Capture the cell that displays the provided text and extract its [x, y] central coordinate. 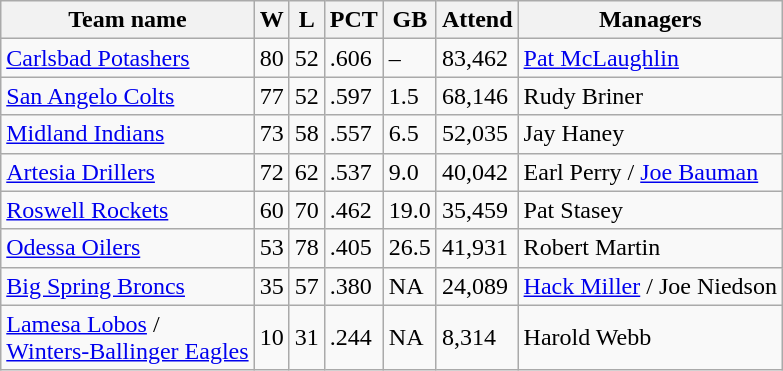
24,089 [477, 286]
.380 [354, 286]
73 [272, 134]
Managers [650, 20]
GB [410, 20]
Robert Martin [650, 248]
Midland Indians [128, 134]
83,462 [477, 58]
68,146 [477, 96]
Odessa Oilers [128, 248]
26.5 [410, 248]
35 [272, 286]
1.5 [410, 96]
.606 [354, 58]
35,459 [477, 210]
.244 [354, 338]
78 [306, 248]
Roswell Rockets [128, 210]
Rudy Briner [650, 96]
52,035 [477, 134]
PCT [354, 20]
53 [272, 248]
Earl Perry / Joe Bauman [650, 172]
8,314 [477, 338]
Jay Haney [650, 134]
Hack Miller / Joe Niedson [650, 286]
Carlsbad Potashers [128, 58]
9.0 [410, 172]
Pat Stasey [650, 210]
.405 [354, 248]
6.5 [410, 134]
Big Spring Broncs [128, 286]
San Angelo Colts [128, 96]
.537 [354, 172]
Pat McLaughlin [650, 58]
Harold Webb [650, 338]
19.0 [410, 210]
W [272, 20]
72 [272, 172]
41,931 [477, 248]
60 [272, 210]
.557 [354, 134]
10 [272, 338]
L [306, 20]
Attend [477, 20]
57 [306, 286]
Artesia Drillers [128, 172]
62 [306, 172]
.597 [354, 96]
Lamesa Lobos / Winters-Ballinger Eagles [128, 338]
Team name [128, 20]
31 [306, 338]
40,042 [477, 172]
70 [306, 210]
80 [272, 58]
.462 [354, 210]
77 [272, 96]
– [410, 58]
58 [306, 134]
